From the cell containing the given text, extract its center point as (x, y) coordinate. 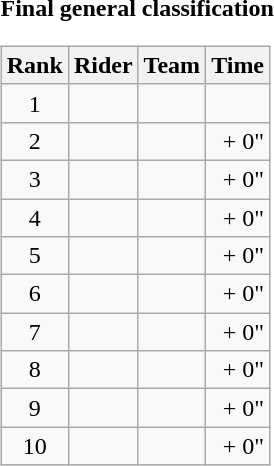
4 (34, 217)
8 (34, 370)
Rider (103, 65)
10 (34, 446)
1 (34, 103)
2 (34, 141)
5 (34, 256)
6 (34, 294)
Team (172, 65)
Time (238, 65)
Rank (34, 65)
3 (34, 179)
9 (34, 408)
7 (34, 332)
